Output the [x, y] coordinate of the center of the cell containing the given text.  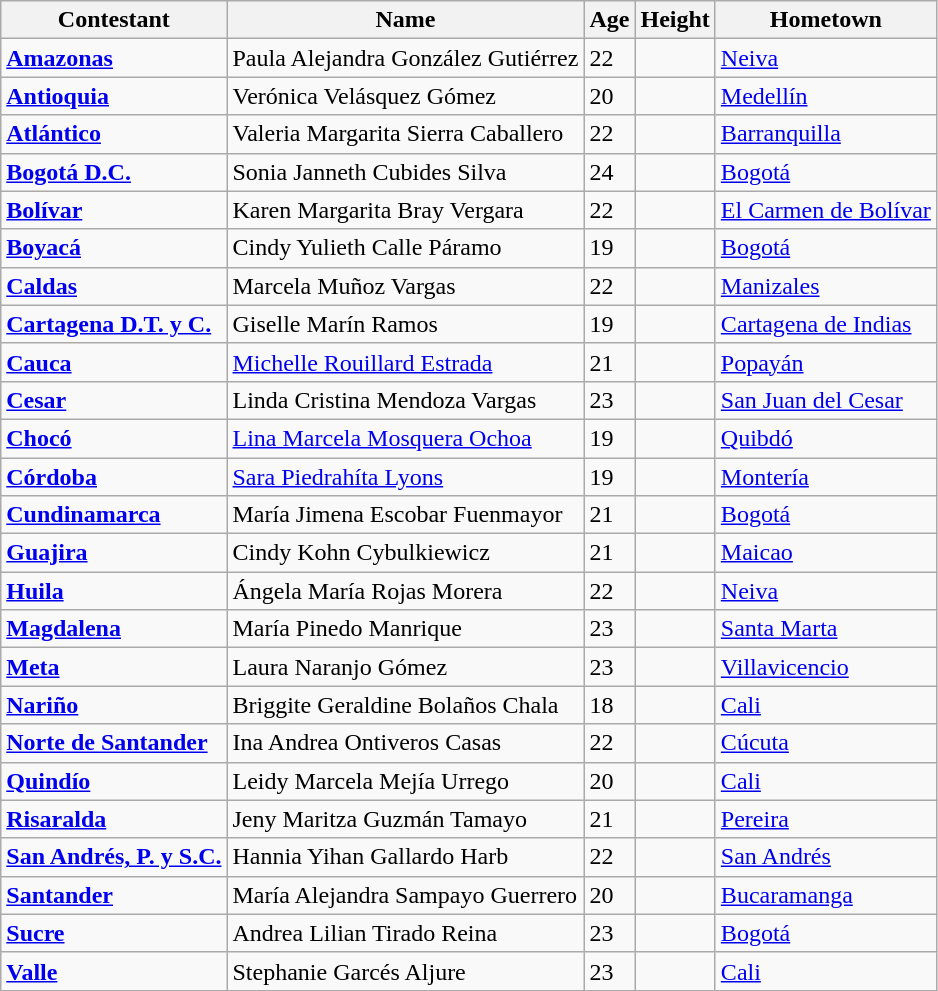
Guajira [114, 553]
Medellín [826, 96]
Hometown [826, 20]
Norte de Santander [114, 743]
18 [610, 705]
Linda Cristina Mendoza Vargas [406, 400]
Quindío [114, 781]
Cartagena de Indias [826, 324]
Valeria Margarita Sierra Caballero [406, 134]
Briggite Geraldine Bolaños Chala [406, 705]
Maicao [826, 553]
Cindy Kohn Cybulkiewicz [406, 553]
Santa Marta [826, 629]
San Juan del Cesar [826, 400]
Michelle Rouillard Estrada [406, 362]
Córdoba [114, 477]
Barranquilla [826, 134]
Nariño [114, 705]
Manizales [826, 286]
Andrea Lilian Tirado Reina [406, 933]
Atlántico [114, 134]
María Pinedo Manrique [406, 629]
María Alejandra Sampayo Guerrero [406, 895]
Villavicencio [826, 667]
Sucre [114, 933]
Marcela Muñoz Vargas [406, 286]
Name [406, 20]
Chocó [114, 438]
Bucaramanga [826, 895]
Magdalena [114, 629]
El Carmen de Bolívar [826, 210]
Laura Naranjo Gómez [406, 667]
Cauca [114, 362]
Height [675, 20]
Sonia Janneth Cubides Silva [406, 172]
Quibdó [826, 438]
Risaralda [114, 819]
María Jimena Escobar Fuenmayor [406, 515]
Jeny Maritza Guzmán Tamayo [406, 819]
Cesar [114, 400]
Pereira [826, 819]
Ángela María Rojas Morera [406, 591]
Valle [114, 971]
Huila [114, 591]
Santander [114, 895]
Cúcuta [826, 743]
Hannia Yihan Gallardo Harb [406, 857]
Meta [114, 667]
Antioquia [114, 96]
Paula Alejandra González Gutiérrez [406, 58]
Cindy Yulieth Calle Páramo [406, 248]
San Andrés, P. y S.C. [114, 857]
Sara Piedrahíta Lyons [406, 477]
Leidy Marcela Mejía Urrego [406, 781]
Caldas [114, 286]
Age [610, 20]
San Andrés [826, 857]
Bolívar [114, 210]
24 [610, 172]
Verónica Velásquez Gómez [406, 96]
Giselle Marín Ramos [406, 324]
Lina Marcela Mosquera Ochoa [406, 438]
Cundinamarca [114, 515]
Popayán [826, 362]
Amazonas [114, 58]
Karen Margarita Bray Vergara [406, 210]
Montería [826, 477]
Ina Andrea Ontiveros Casas [406, 743]
Bogotá D.C. [114, 172]
Stephanie Garcés Aljure [406, 971]
Boyacá [114, 248]
Contestant [114, 20]
Cartagena D.T. y C. [114, 324]
